Return (X, Y) of the center of cell containing provided text 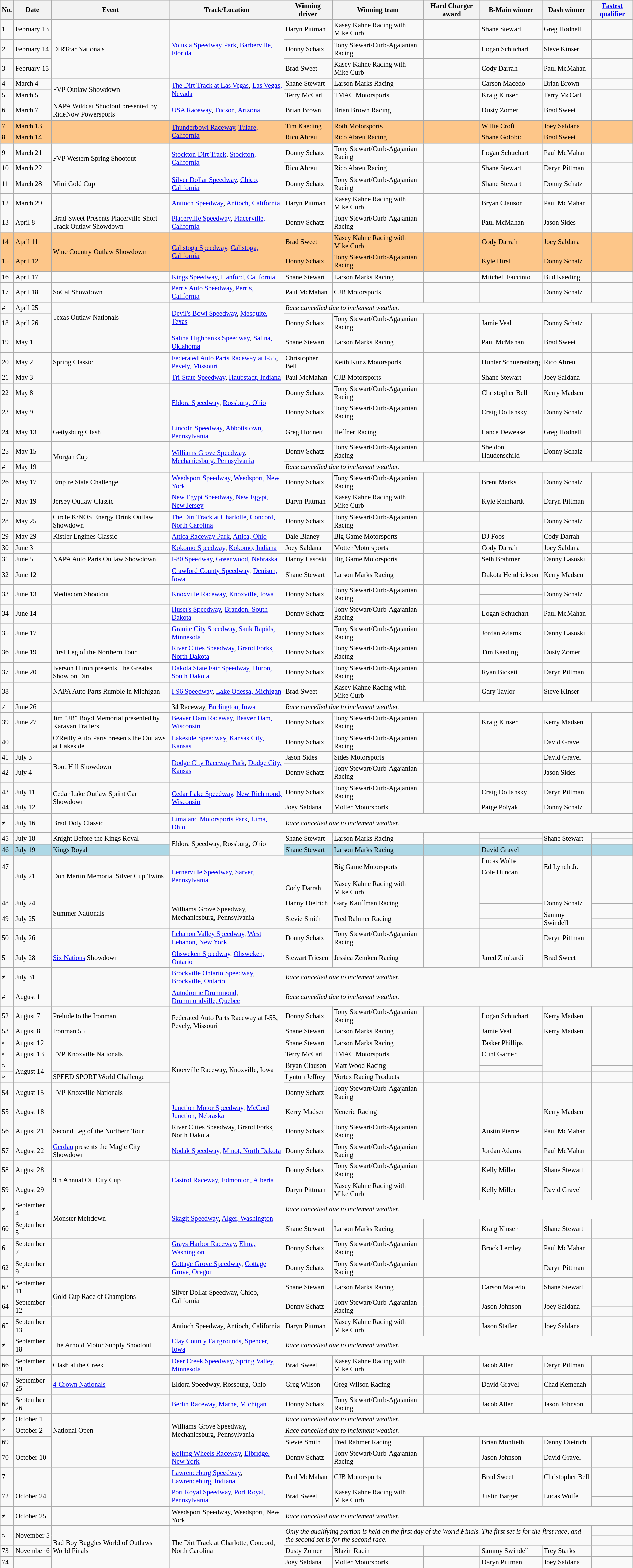
DJ Foos (511, 537)
B-Main winner (511, 10)
Hard Charger award (452, 10)
Texas Outlaw Nationals (111, 317)
July 18 (32, 839)
41 (7, 757)
Gerdau presents the Magic City Showdown (111, 1151)
49 (7, 919)
Ohsweken Speedway, Ohsweken, Ontario (227, 958)
July 21 (32, 877)
Berlin Raceway, Marne, Michigan (227, 1404)
Seth Brahmer (511, 559)
3 (7, 68)
July 16 (32, 823)
October 10 (32, 1458)
FVP Western Spring Shootout (111, 158)
71 (7, 1477)
Dale Blaney (308, 537)
May 9 (32, 412)
Trey Starks (567, 1551)
Tasker Phillips (511, 1043)
March 7 (32, 110)
April 8 (32, 223)
Clint Garner (511, 1054)
NAPA Wildcat Shootout presented by RideNow Powersports (111, 110)
Sheldon Haudenschild (511, 451)
Salina Highbanks Speedway, Salina, Oklahoma (227, 342)
March 13 (32, 126)
Brian Brown Racing (378, 110)
Kyle Hirst (511, 261)
64 (7, 1307)
Heffner Racing (378, 432)
August 22 (32, 1151)
36 (7, 652)
Ryan Bickett (511, 672)
69 (7, 1442)
Limaland Motorsports Park, Lima, Ohio (227, 823)
September 19 (32, 1365)
Six Nations Showdown (111, 958)
Castrol Raceway, Edmonton, Alberta (227, 1180)
May 29 (32, 537)
28 (7, 521)
O'Reilly Auto Parts presents the Outlaws at Lakeside (111, 742)
Volusia Speedway Park, Barberville, Florida (227, 49)
August 21 (32, 1131)
52 (7, 1016)
June 12 (32, 575)
Clay County Fairgrounds, Spencer, Iowa (227, 1345)
August 8 (32, 1031)
Sides Motorsports (378, 757)
Lernerville Speedway, Sarver, Pennsylvania (227, 877)
September 18 (32, 1345)
Greg Wilson (308, 1384)
Brad Doty Classic (111, 823)
Gary Kauffman Racing (378, 903)
Chad Kemenah (567, 1384)
Wine Country Outlaw Showdown (111, 252)
Dodge City Raceway Park, Dodge City, Kansas (227, 767)
62 (7, 1268)
Shane Golobic (511, 137)
24 (7, 432)
60 (7, 1229)
No. (7, 10)
Lakeside Speedway, Kansas City, Kansas (227, 742)
Don Martin Memorial Silver Cup Twins (111, 877)
Granite City Speedway, Sauk Rapids, Minnesota (227, 633)
New Egypt Speedway, New Egypt, New Jersey (227, 502)
Winning driver (308, 10)
I-96 Speedway, Lake Odessa, Michigan (227, 692)
10 (7, 168)
July 4 (32, 773)
September 11 (32, 1287)
July 25 (32, 919)
Mitchell Faccinto (511, 277)
April 12 (32, 261)
September 4 (32, 1209)
March 29 (32, 203)
57 (7, 1151)
November 6 (32, 1551)
Date (32, 10)
Cedar Lake Outlaw Sprint Car Showdown (111, 798)
Deer Creek Speedway, Spring Valley, Minnesota (227, 1365)
Brad Sweet Presents Placerville Short Track Outlaw Showdown (111, 223)
72 (7, 1496)
June 26 (32, 707)
Blazin Racin (378, 1551)
Attica Raceway Park, Attica, Ohio (227, 537)
35 (7, 633)
Boot Hill Showdown (111, 767)
July 24 (32, 903)
June 19 (32, 652)
Thunderbowl Raceway, Tulare, California (227, 132)
Keneric Racing (378, 1112)
May 25 (32, 521)
33 (7, 594)
Track/Location (227, 10)
66 (7, 1365)
August 28 (32, 1170)
July 19 (32, 850)
I-80 Speedway, Greenwood, Nebraska (227, 559)
15 (7, 261)
Nodak Speedway, Minot, North Dakota (227, 1151)
Rolling Wheels Raceway, Elbridge, New York (227, 1458)
39 (7, 722)
May 2 (32, 362)
1 (7, 29)
March 22 (32, 168)
The Arnold Motor Supply Shootout (111, 1345)
Kings Royal (111, 850)
40 (7, 742)
Lawrenceburg Speedway, Lawrenceburg, Indiana (227, 1477)
Knight Before the Kings Royal (111, 839)
7 (7, 126)
July 28 (32, 958)
Paige Polyak (511, 807)
4-Crown Nationals (111, 1384)
6 (7, 110)
9 (7, 153)
Port Royal Speedway, Port Royal, Pennsylvania (227, 1496)
Skagit Speedway, Alger, Washington (227, 1219)
2 (7, 49)
October 24 (32, 1496)
August 14 (32, 1071)
50 (7, 938)
Kistler Engines Classic (111, 537)
30 (7, 548)
Matt Wood Racing (378, 1065)
Clash at the Creek (111, 1365)
58 (7, 1170)
25 (7, 451)
FVP Outlaw Showdown (111, 89)
8 (7, 137)
45 (7, 839)
March 5 (32, 95)
September 26 (32, 1404)
NAPA Auto Parts Rumble in Michigan (111, 692)
Monster Meltdown (111, 1219)
26 (7, 482)
Greg Wilson Racing (378, 1384)
Morgan Cup (111, 457)
9th Annual Oil City Cup (111, 1180)
Jim "JB" Boyd Memorial presented by Karavan Trailers (111, 722)
17 (7, 292)
Cole Duncan (511, 872)
23 (7, 412)
SoCal Showdown (111, 292)
16 (7, 277)
July 12 (32, 807)
34 Raceway, Burlington, Iowa (227, 707)
20 (7, 362)
74 (7, 1562)
Austin Pierce (511, 1131)
August 13 (32, 1054)
Fastest qualifier (612, 10)
Dash winner (567, 10)
May 13 (32, 432)
June 14 (32, 614)
May 15 (32, 451)
November 5 (32, 1535)
Ed Lynch Jr. (567, 867)
Jersey Outlaw Classic (111, 502)
13 (7, 223)
September 5 (32, 1229)
October 2 (32, 1431)
March 28 (32, 184)
April 17 (32, 277)
14 (7, 242)
February 14 (32, 49)
48 (7, 903)
Perris Auto Speedway, Perris, California (227, 292)
USA Raceway, Tucson, Arizona (227, 110)
June 5 (32, 559)
October 1 (32, 1419)
22 (7, 393)
May 1 (32, 342)
65 (7, 1326)
Jessica Zemken Racing (378, 958)
September 13 (32, 1326)
October 25 (32, 1516)
Dakota Hendrickson (511, 575)
Empire State Challenge (111, 482)
61 (7, 1248)
August 1 (32, 997)
55 (7, 1112)
Calistoga Speedway, Calistoga, California (227, 252)
Beaver Dam Raceway, Beaver Dam, Wisconsin (227, 722)
August 15 (32, 1093)
Mediacom Shootout (111, 594)
Brockville Ontario Speedway, Brockville, Ontario (227, 977)
May 17 (32, 482)
Kokomo Speedway, Kokomo, Indiana (227, 548)
Bad Boy Buggies World of Outlaws World Finals (111, 1547)
68 (7, 1404)
Jared Zimbardi (511, 958)
38 (7, 692)
Cottage Grove Speedway, Cottage Grove, Oregon (227, 1268)
Huset's Speedway, Brandon, South Dakota (227, 614)
37 (7, 672)
NAPA Auto Parts Outlaw Showdown (111, 559)
32 (7, 575)
February 15 (32, 68)
Junction Motor Speedway, McCool Junction, Nebraska (227, 1112)
63 (7, 1287)
Cedar Lake Speedway, New Richmond, Wisconsin (227, 798)
18 (7, 323)
34 (7, 614)
February 13 (32, 29)
4 (7, 84)
Dakota State Fair Speedway, Huron, South Dakota (227, 672)
47 (7, 867)
August 18 (32, 1112)
Prelude to the Ironman (111, 1016)
67 (7, 1384)
Vortex Racing Products (378, 1077)
July 3 (32, 757)
Spring Classic (111, 362)
Brock Lemley (511, 1248)
Circle K/NOS Energy Drink Outlaw Showdown (111, 521)
Winning team (378, 10)
August 7 (32, 1016)
59 (7, 1190)
Hunter Schuerenberg (511, 362)
Second Leg of the Northern Tour (111, 1131)
Justin Barger (511, 1496)
First Leg of the Northern Tour (111, 652)
Bud Kaeding (567, 277)
19 (7, 342)
July 26 (32, 938)
June 13 (32, 594)
Grays Harbor Raceway, Elma, Washington (227, 1248)
31 (7, 559)
April 25 (32, 308)
Kyle Reinhardt (511, 502)
Willie Croft (511, 126)
Lincoln Speedway, Abbottstown, Pennsylvania (227, 432)
Mini Gold Cup (111, 184)
July 11 (32, 792)
March 14 (32, 137)
Ironman 55 (111, 1031)
July 31 (32, 977)
April 11 (32, 242)
August 29 (32, 1190)
53 (7, 1031)
The Dirt Track at Las Vegas, Las Vegas, Nevada (227, 89)
Stewart Friesen (308, 958)
April 18 (32, 292)
National Open (111, 1431)
29 (7, 537)
Lance Dewease (511, 432)
Roth Motorsports (378, 126)
August 12 (32, 1043)
March 4 (32, 84)
Event (111, 10)
54 (7, 1093)
5 (7, 95)
April 26 (32, 323)
43 (7, 792)
September 25 (32, 1384)
May 8 (32, 393)
51 (7, 958)
56 (7, 1131)
Placerville Speedway, Placerville, California (227, 223)
DIRTcar Nationals (111, 49)
SPEED SPORT World Challenge (111, 1077)
Tri-State Speedway, Haubstadt, Indiana (227, 378)
Iverson Huron presents The Greatest Show on Dirt (111, 672)
June 3 (32, 548)
September 12 (32, 1307)
June 17 (32, 633)
Stockton Dirt Track, Stockton, California (227, 158)
Gary Taylor (511, 692)
Jason Statler (511, 1326)
27 (7, 502)
March 21 (32, 153)
Kings Speedway, Hanford, California (227, 277)
June 20 (32, 672)
Lynton Jeffrey (308, 1077)
42 (7, 773)
September 9 (32, 1268)
Gold Cup Race of Champions (111, 1297)
12 (7, 203)
Summer Nationals (111, 913)
June 27 (32, 722)
May 3 (32, 378)
Autodrome Drummond, Drummondville, Quebec (227, 997)
73 (7, 1551)
11 (7, 184)
70 (7, 1458)
Gettysburg Clash (111, 432)
44 (7, 807)
46 (7, 850)
Brian Montieth (511, 1442)
Keith Kunz Motorsports (378, 362)
21 (7, 378)
Brent Marks (511, 482)
Devil's Bowl Speedway, Mesquite, Texas (227, 317)
Lebanon Valley Speedway, West Lebanon, New York (227, 938)
Crawford County Speedway, Denison, Iowa (227, 575)
September 7 (32, 1248)
